Search for the cell housing the specified text and yield its [X, Y] center coordinate. 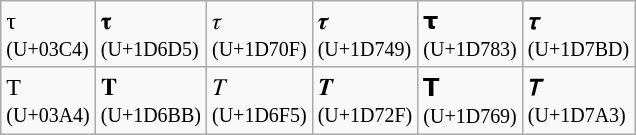
𝚻(U+1D6BB) [150, 100]
𝜯(U+1D72F) [365, 100]
Τ(U+03A4) [48, 100]
𝞃(U+1D783) [470, 34]
𝞽(U+1D7BD) [578, 34]
𝛕(U+1D6D5) [150, 34]
𝝩(U+1D769) [470, 100]
𝞣(U+1D7A3) [578, 100]
𝜏(U+1D70F) [259, 34]
τ(U+03C4) [48, 34]
𝝉(U+1D749) [365, 34]
𝛵(U+1D6F5) [259, 100]
